Scan for the cell matching the given text and deliver its [x, y] coordinate at center. 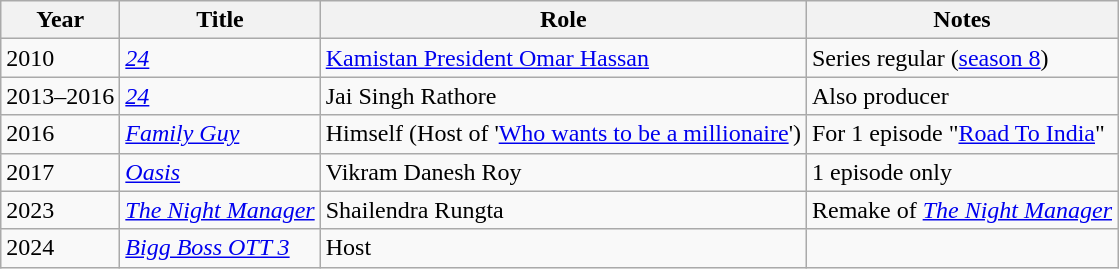
Kamistan President Omar Hassan [563, 58]
1 episode only [962, 172]
2013–2016 [60, 96]
Oasis [220, 172]
Vikram Danesh Roy [563, 172]
Host [563, 248]
Also producer [962, 96]
Role [563, 20]
2017 [60, 172]
Remake of The Night Manager [962, 210]
Series regular (season 8) [962, 58]
Shailendra Rungta [563, 210]
Family Guy [220, 134]
Notes [962, 20]
The Night Manager [220, 210]
Himself (Host of 'Who wants to be a millionaire') [563, 134]
Title [220, 20]
2010 [60, 58]
Year [60, 20]
2024 [60, 248]
2016 [60, 134]
For 1 episode "Road To India" [962, 134]
Bigg Boss OTT 3 [220, 248]
2023 [60, 210]
Jai Singh Rathore [563, 96]
